For the text-containing cell, return its midpoint in [X, Y] coordinate format. 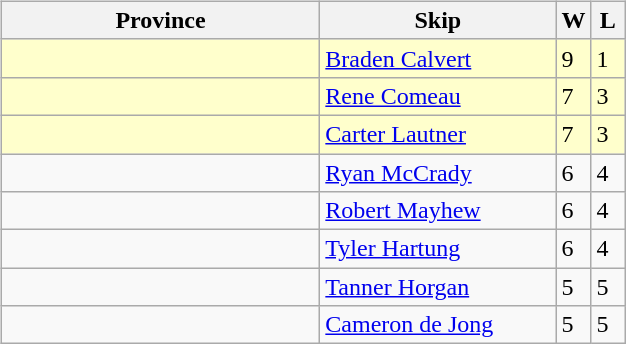
Skip [438, 20]
Province [160, 20]
Carter Lautner [438, 134]
W [574, 20]
L [608, 20]
Tanner Horgan [438, 287]
Rene Comeau [438, 96]
Cameron de Jong [438, 325]
Tyler Hartung [438, 249]
Ryan McCrady [438, 173]
1 [608, 58]
9 [574, 58]
Braden Calvert [438, 58]
Robert Mayhew [438, 211]
